Return the [X, Y] coordinate for the center point of the cell that contains the specified text.  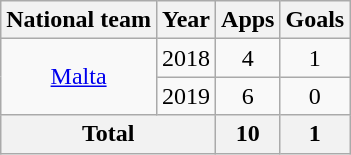
Total [108, 134]
2019 [186, 96]
10 [248, 134]
4 [248, 58]
6 [248, 96]
2018 [186, 58]
Apps [248, 20]
0 [315, 96]
Year [186, 20]
Goals [315, 20]
National team [79, 20]
Malta [79, 77]
